Identify which cell holds the provided text, then report its (x, y) central coordinate. 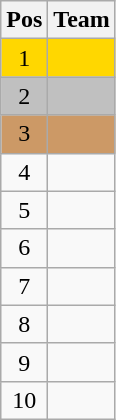
7 (24, 286)
Pos (24, 20)
3 (24, 134)
5 (24, 210)
1 (24, 58)
9 (24, 362)
4 (24, 172)
10 (24, 400)
2 (24, 96)
8 (24, 324)
6 (24, 248)
Team (82, 20)
